Locate the cell with the specified text and output its [x, y] center coordinate. 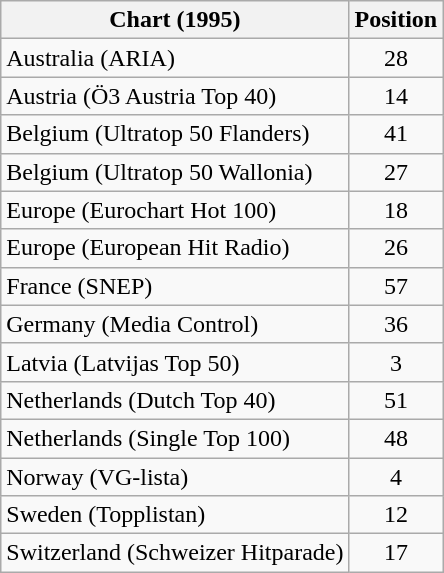
Netherlands (Single Top 100) [175, 438]
17 [396, 553]
Germany (Media Control) [175, 324]
12 [396, 515]
Australia (ARIA) [175, 58]
Sweden (Topplistan) [175, 515]
Switzerland (Schweizer Hitparade) [175, 553]
France (SNEP) [175, 286]
36 [396, 324]
Latvia (Latvijas Top 50) [175, 362]
Netherlands (Dutch Top 40) [175, 400]
41 [396, 134]
57 [396, 286]
4 [396, 477]
51 [396, 400]
Europe (European Hit Radio) [175, 248]
18 [396, 210]
27 [396, 172]
Chart (1995) [175, 20]
Belgium (Ultratop 50 Flanders) [175, 134]
Position [396, 20]
Norway (VG-lista) [175, 477]
3 [396, 362]
Europe (Eurochart Hot 100) [175, 210]
26 [396, 248]
Belgium (Ultratop 50 Wallonia) [175, 172]
Austria (Ö3 Austria Top 40) [175, 96]
28 [396, 58]
48 [396, 438]
14 [396, 96]
